Capture the cell that displays the provided text and extract its (X, Y) central coordinate. 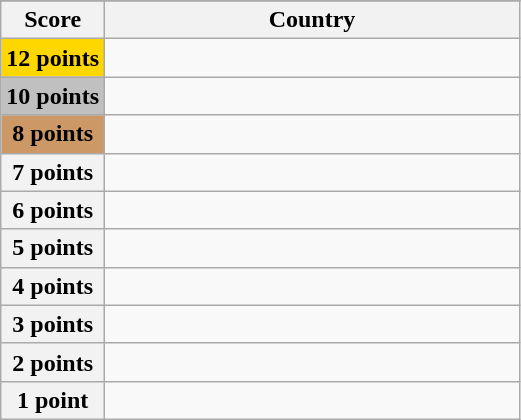
3 points (53, 324)
Country (312, 20)
6 points (53, 210)
4 points (53, 286)
7 points (53, 172)
10 points (53, 96)
12 points (53, 58)
1 point (53, 400)
8 points (53, 134)
5 points (53, 248)
Score (53, 20)
2 points (53, 362)
